Search for the cell housing the specified text and yield its (x, y) center coordinate. 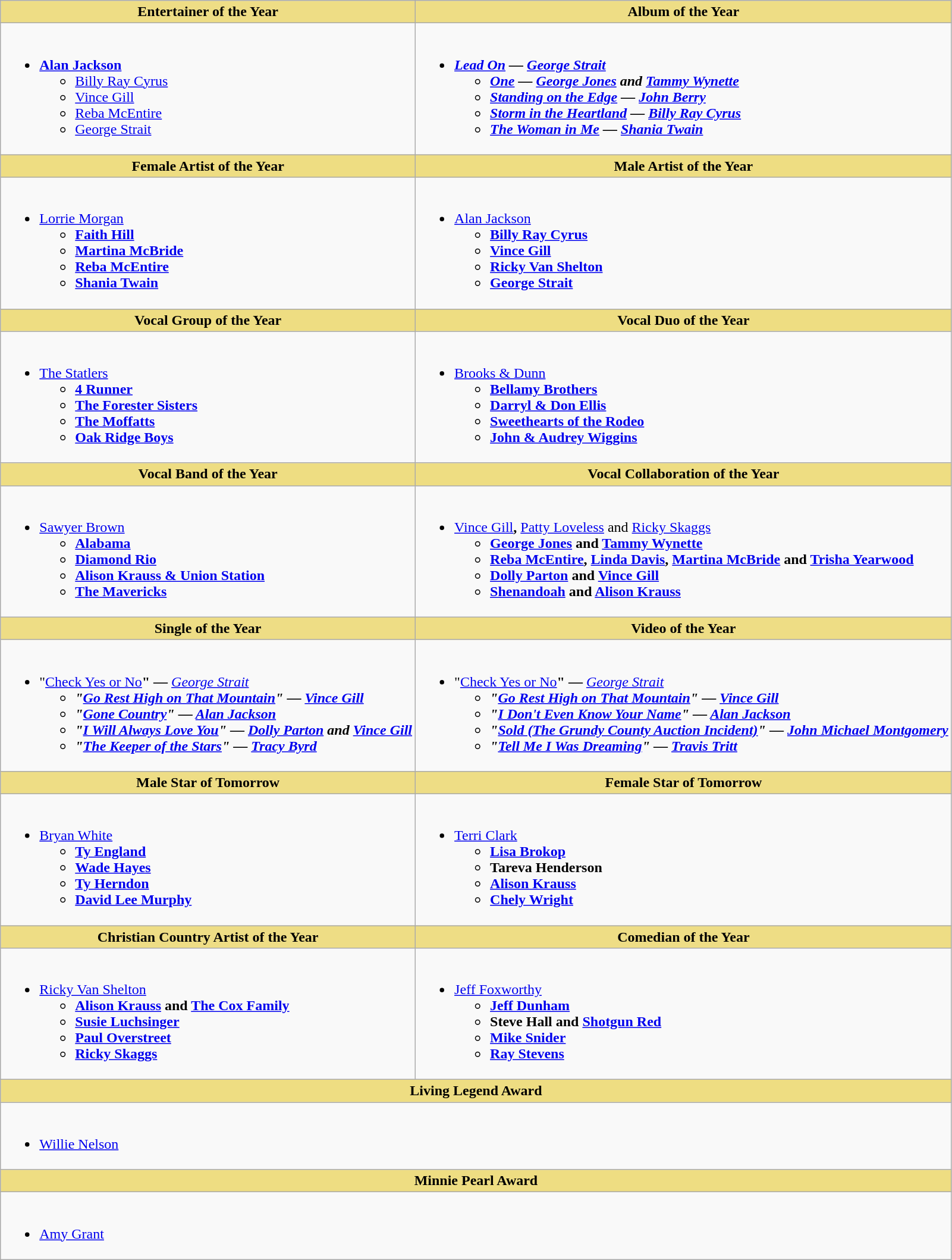
Sawyer BrownAlabamaDiamond RioAlison Krauss & Union StationThe Mavericks (208, 551)
Vocal Band of the Year (208, 474)
Willie Nelson (476, 1136)
Female Artist of the Year (208, 166)
Lorrie MorganFaith HillMartina McBrideReba McEntireShania Twain (208, 243)
Alan JacksonBilly Ray CyrusVince GillReba McEntireGeorge Strait (208, 89)
Terri ClarkLisa BrokopTareva HendersonAlison KraussChely Wright (684, 859)
Christian Country Artist of the Year (208, 937)
Ricky Van SheltonAlison Krauss and The Cox FamilySusie LuchsingerPaul OverstreetRicky Skaggs (208, 1014)
Jeff FoxworthyJeff DunhamSteve Hall and Shotgun RedMike SniderRay Stevens (684, 1014)
Entertainer of the Year (208, 12)
Male Artist of the Year (684, 166)
Video of the Year (684, 628)
The Statlers4 RunnerThe Forester SistersThe MoffattsOak Ridge Boys (208, 397)
Comedian of the Year (684, 937)
Minnie Pearl Award (476, 1181)
Vocal Group of the Year (208, 320)
Living Legend Award (476, 1091)
Brooks & DunnBellamy BrothersDarryl & Don EllisSweethearts of the RodeoJohn & Audrey Wiggins (684, 397)
Bryan WhiteTy EnglandWade HayesTy HerndonDavid Lee Murphy (208, 859)
Single of the Year (208, 628)
Album of the Year (684, 12)
Vocal Collaboration of the Year (684, 474)
Female Star of Tomorrow (684, 782)
Amy Grant (476, 1225)
Alan JacksonBilly Ray CyrusVince GillRicky Van SheltonGeorge Strait (684, 243)
Male Star of Tomorrow (208, 782)
Vocal Duo of the Year (684, 320)
